Search for the cell housing the specified text and yield its (x, y) center coordinate. 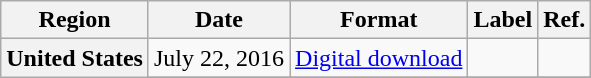
United States (75, 58)
Date (218, 20)
Ref. (564, 20)
Digital download (379, 58)
Format (379, 20)
July 22, 2016 (218, 58)
Label (503, 20)
Region (75, 20)
